Detect which cell encompasses the target text, then output its [X, Y] center coordinate. 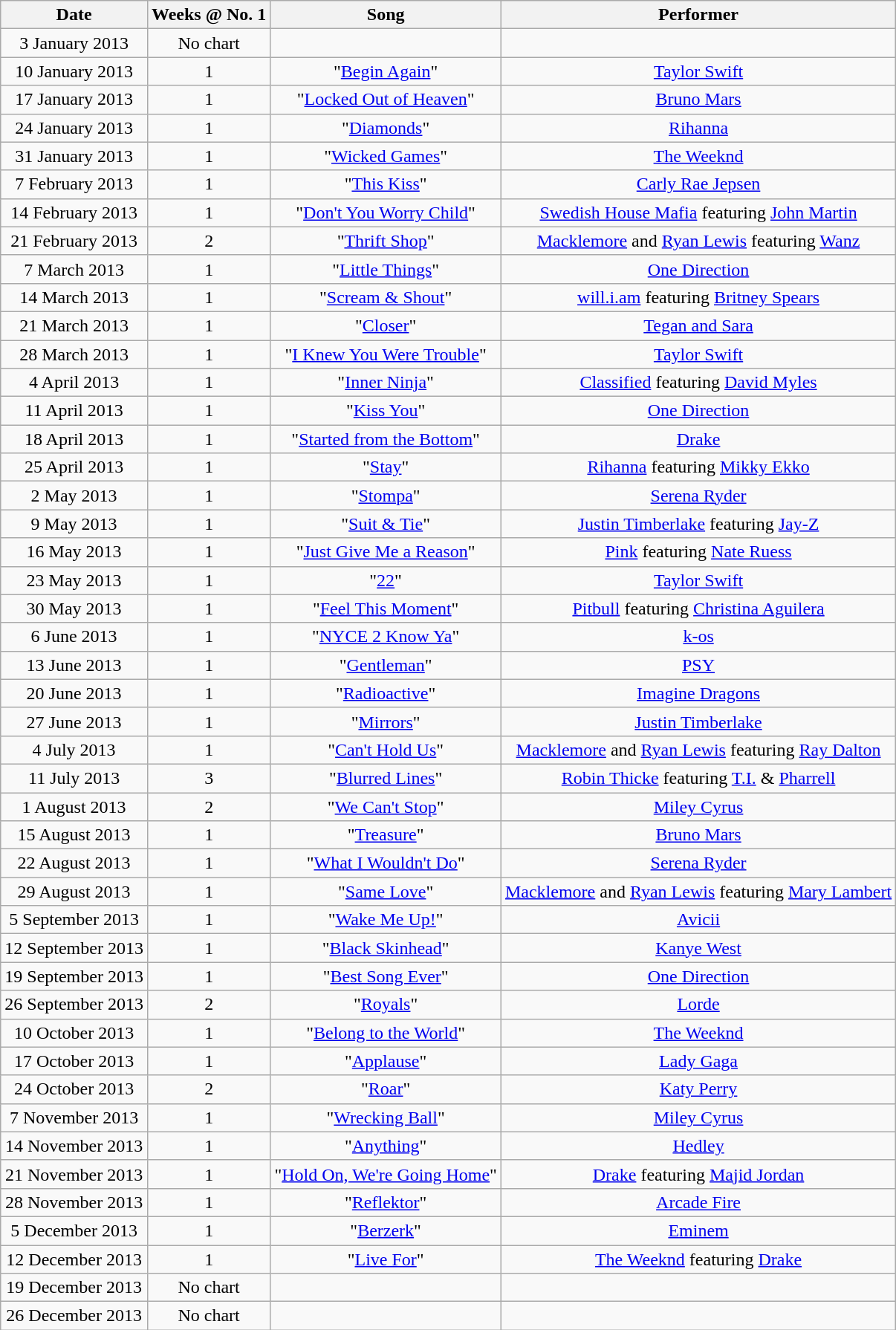
26 September 2013 [74, 1005]
17 January 2013 [74, 100]
17 October 2013 [74, 1061]
Song [386, 15]
5 December 2013 [74, 1230]
4 July 2013 [74, 750]
"Radioactive" [386, 693]
"Diamonds" [386, 128]
12 September 2013 [74, 948]
"Little Things" [386, 269]
Justin Timberlake featuring Jay-Z [698, 524]
24 January 2013 [74, 128]
"Suit & Tie" [386, 524]
14 February 2013 [74, 213]
6 June 2013 [74, 637]
3 January 2013 [74, 43]
"Thrift Shop" [386, 241]
Rihanna featuring Mikky Ekko [698, 467]
"Kiss You" [386, 411]
30 May 2013 [74, 609]
"Roar" [386, 1089]
"Scream & Shout" [386, 297]
21 November 2013 [74, 1174]
"Berzerk" [386, 1230]
"Wrecking Ball" [386, 1117]
15 August 2013 [74, 835]
7 November 2013 [74, 1117]
7 March 2013 [74, 269]
"Locked Out of Heaven" [386, 100]
"Started from the Bottom" [386, 439]
Avicii [698, 920]
"Wake Me Up!" [386, 920]
"Stay" [386, 467]
Date [74, 15]
28 November 2013 [74, 1202]
"Treasure" [386, 835]
"Mirrors" [386, 721]
Hedley [698, 1146]
Macklemore and Ryan Lewis featuring Mary Lambert [698, 892]
9 May 2013 [74, 524]
"What I Wouldn't Do" [386, 863]
The Weeknd featuring Drake [698, 1259]
Classified featuring David Myles [698, 383]
10 October 2013 [74, 1033]
"Stompa" [386, 496]
"Feel This Moment" [386, 609]
Drake featuring Majid Jordan [698, 1174]
21 March 2013 [74, 325]
11 April 2013 [74, 411]
21 February 2013 [74, 241]
Justin Timberlake [698, 721]
22 August 2013 [74, 863]
19 September 2013 [74, 976]
26 December 2013 [74, 1316]
16 May 2013 [74, 552]
19 December 2013 [74, 1288]
Eminem [698, 1230]
"Black Skinhead" [386, 948]
18 April 2013 [74, 439]
Lady Gaga [698, 1061]
29 August 2013 [74, 892]
"NYCE 2 Know Ya" [386, 637]
Weeks @ No. 1 [208, 15]
10 January 2013 [74, 71]
Swedish House Mafia featuring John Martin [698, 213]
27 June 2013 [74, 721]
"Inner Ninja" [386, 383]
23 May 2013 [74, 580]
"Wicked Games" [386, 156]
"Closer" [386, 325]
25 April 2013 [74, 467]
"This Kiss" [386, 184]
Macklemore and Ryan Lewis featuring Wanz [698, 241]
1 August 2013 [74, 806]
"22" [386, 580]
Robin Thicke featuring T.I. & Pharrell [698, 778]
"Belong to the World" [386, 1033]
"Begin Again" [386, 71]
PSY [698, 665]
24 October 2013 [74, 1089]
Rihanna [698, 128]
31 January 2013 [74, 156]
"Can't Hold Us" [386, 750]
Lorde [698, 1005]
7 February 2013 [74, 184]
Imagine Dragons [698, 693]
20 June 2013 [74, 693]
Carly Rae Jepsen [698, 184]
2 May 2013 [74, 496]
"Blurred Lines" [386, 778]
"Just Give Me a Reason" [386, 552]
28 March 2013 [74, 354]
3 [208, 778]
"I Knew You Were Trouble" [386, 354]
Arcade Fire [698, 1202]
14 November 2013 [74, 1146]
14 March 2013 [74, 297]
13 June 2013 [74, 665]
k-os [698, 637]
"Same Love" [386, 892]
Tegan and Sara [698, 325]
Macklemore and Ryan Lewis featuring Ray Dalton [698, 750]
4 April 2013 [74, 383]
Katy Perry [698, 1089]
12 December 2013 [74, 1259]
Pink featuring Nate Ruess [698, 552]
"Live For" [386, 1259]
Drake [698, 439]
"We Can't Stop" [386, 806]
11 July 2013 [74, 778]
Kanye West [698, 948]
"Hold On, We're Going Home" [386, 1174]
"Applause" [386, 1061]
will.i.am featuring Britney Spears [698, 297]
"Reflektor" [386, 1202]
"Anything" [386, 1146]
"Don't You Worry Child" [386, 213]
"Gentleman" [386, 665]
Pitbull featuring Christina Aguilera [698, 609]
"Royals" [386, 1005]
"Best Song Ever" [386, 976]
Performer [698, 15]
5 September 2013 [74, 920]
